Identify which cell holds the provided text, then report its (x, y) central coordinate. 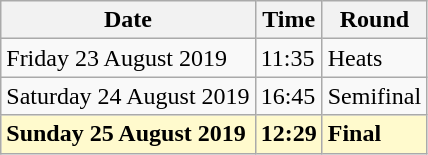
Date (128, 20)
11:35 (288, 58)
Time (288, 20)
16:45 (288, 96)
Saturday 24 August 2019 (128, 96)
12:29 (288, 134)
Friday 23 August 2019 (128, 58)
Semifinal (374, 96)
Final (374, 134)
Round (374, 20)
Sunday 25 August 2019 (128, 134)
Heats (374, 58)
